Locate the cell with the specified text and output its [x, y] center coordinate. 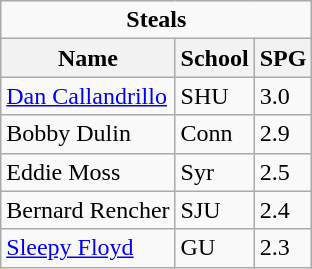
Sleepy Floyd [88, 248]
2.4 [283, 210]
SHU [214, 96]
Bernard Rencher [88, 210]
GU [214, 248]
SJU [214, 210]
3.0 [283, 96]
Steals [156, 20]
2.9 [283, 134]
Name [88, 58]
2.5 [283, 172]
2.3 [283, 248]
Syr [214, 172]
School [214, 58]
SPG [283, 58]
Conn [214, 134]
Dan Callandrillo [88, 96]
Eddie Moss [88, 172]
Bobby Dulin [88, 134]
